Find where the given text appears and provide that cell's center as (x, y) coordinate. 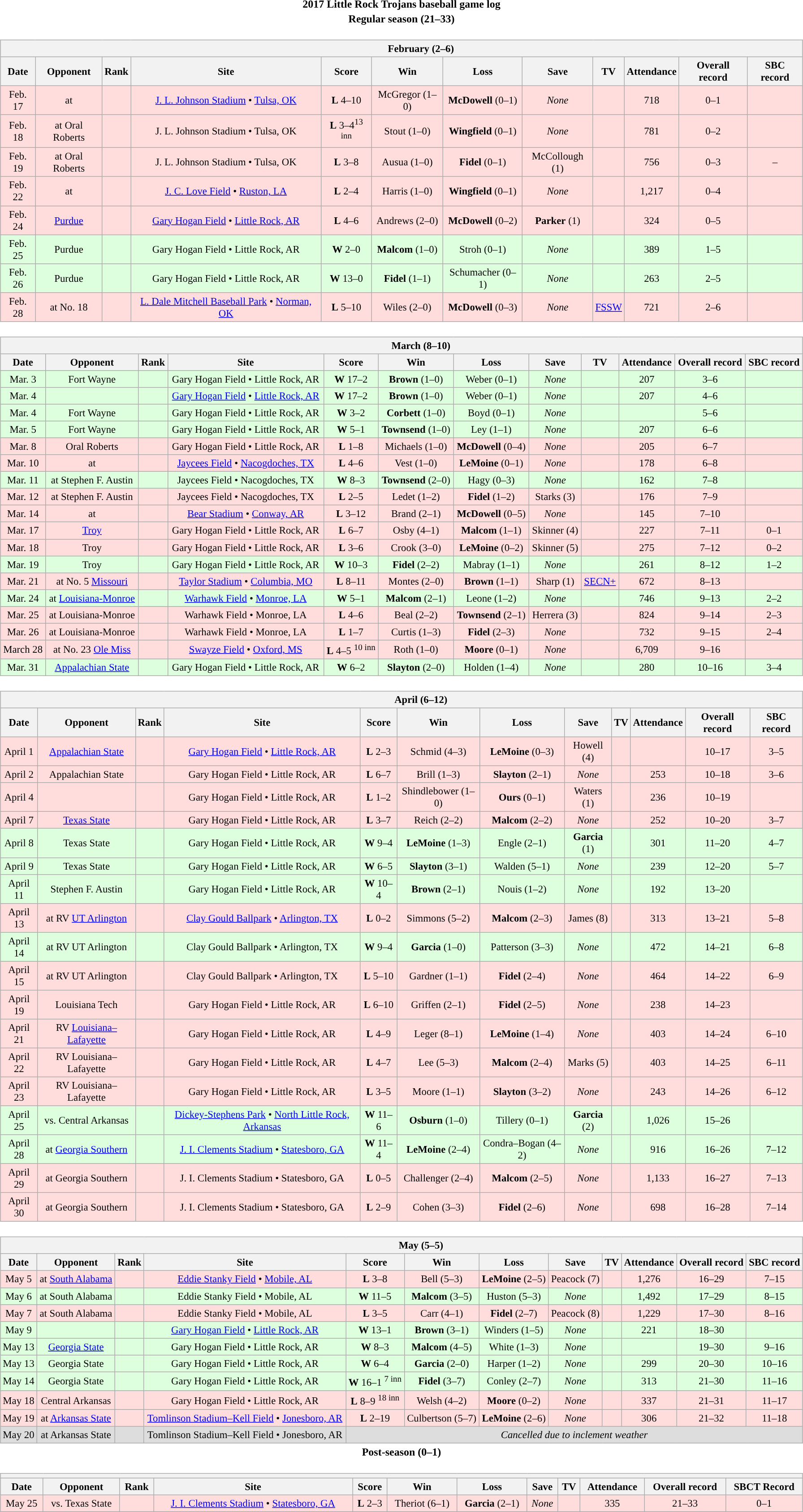
0–5 (713, 220)
Feb. 18 (18, 131)
275 (647, 547)
Challenger (2–4) (438, 1178)
Feb. 17 (18, 100)
L 4–9 (379, 1034)
16–26 (717, 1150)
145 (647, 514)
Harper (1–2) (514, 1363)
Fidel (3–7) (442, 1381)
Malcom (1–0) (407, 249)
L 8–11 (351, 581)
301 (658, 843)
2–6 (713, 307)
LeMoine (2–4) (438, 1150)
Ledet (1–2) (416, 497)
Fidel (2–5) (522, 1004)
L 6–10 (379, 1004)
April 2 (19, 775)
4–7 (776, 843)
11–16 (774, 1381)
Griffen (2–1) (438, 1004)
White (1–3) (514, 1347)
Schumacher (0–1) (483, 278)
192 (658, 889)
178 (647, 463)
1,229 (649, 1313)
L 4–5 10 inn (351, 650)
Taylor Stadium • Columbia, MO (246, 581)
389 (652, 249)
21–32 (712, 1418)
10–20 (717, 820)
Mar. 5 (23, 430)
227 (647, 530)
16–28 (717, 1207)
May (5–5) (401, 1245)
6–11 (776, 1063)
6–12 (776, 1091)
Waters (1) (588, 797)
Culbertson (5–7) (442, 1418)
7–14 (776, 1207)
Tillery (0–1) (522, 1120)
Garcia (2–0) (442, 1363)
Curtis (1–3) (416, 632)
Vest (1–0) (416, 463)
Slayton (3–2) (522, 1091)
4–6 (710, 396)
Stroh (0–1) (483, 249)
Malcom (3–5) (442, 1296)
McCollough (1) (557, 162)
Mar. 21 (23, 581)
L. Dale Mitchell Baseball Park • Norman, OK (226, 307)
J. C. Love Field • Ruston, LA (226, 191)
Malcom (2–4) (522, 1063)
W 2–0 (347, 249)
Mar. 14 (23, 514)
9–15 (710, 632)
May 6 (19, 1296)
236 (658, 797)
Herrera (3) (556, 615)
at No. 18 (69, 307)
Malcom (1–1) (491, 530)
Brown (2–1) (438, 889)
February (2–6) (401, 48)
May 14 (19, 1381)
824 (647, 615)
L 2–4 (347, 191)
Slayton (3–1) (438, 866)
Cancelled due to inclement weather (574, 1435)
21–30 (712, 1381)
Osburn (1–0) (438, 1120)
Oral Roberts (92, 446)
L 0–2 (379, 918)
May 5 (19, 1279)
Feb. 26 (18, 278)
13–20 (717, 889)
Carr (4–1) (442, 1313)
W 13–0 (347, 278)
L 2–5 (351, 497)
721 (652, 307)
LeMoine (0–3) (522, 752)
10–19 (717, 797)
SBCT Record (764, 1487)
LeMoine (1–3) (438, 843)
Mar. 8 (23, 446)
James (8) (588, 918)
Wiles (2–0) (407, 307)
Theriot (6–1) (422, 1503)
8–13 (710, 581)
14–23 (717, 1004)
253 (658, 775)
L 1–2 (379, 797)
W 10–4 (379, 889)
Huston (5–3) (514, 1296)
Townsend (2–1) (491, 615)
2–2 (774, 598)
Boyd (0–1) (491, 413)
LeMoine (0–1) (491, 463)
McDowell (0–1) (483, 100)
221 (649, 1330)
5–8 (776, 918)
718 (652, 100)
7–9 (710, 497)
Stephen F. Austin (86, 889)
1,217 (652, 191)
W 11–4 (379, 1150)
Osby (4–1) (416, 530)
L 3–413 inn (347, 131)
7–10 (710, 514)
Moore (0–1) (491, 650)
Mar. 17 (23, 530)
W 3–2 (351, 413)
– (775, 162)
7–11 (710, 530)
2–3 (774, 615)
238 (658, 1004)
263 (652, 278)
16–29 (712, 1279)
19–30 (712, 1347)
14–25 (717, 1063)
5–6 (710, 413)
Michaels (1–0) (416, 446)
20–30 (712, 1363)
W 6–2 (351, 668)
6–6 (710, 430)
Holden (1–4) (491, 668)
1,026 (658, 1120)
781 (652, 131)
14–21 (717, 947)
Fidel (2–6) (522, 1207)
1,133 (658, 1178)
Corbett (1–0) (416, 413)
May 19 (19, 1418)
L 2–19 (375, 1418)
6–10 (776, 1034)
239 (658, 866)
Howell (4) (588, 752)
2–5 (713, 278)
9–14 (710, 615)
Malcom (4–5) (442, 1347)
Sharp (1) (556, 581)
McDowell (0–5) (491, 514)
Mar. 25 (23, 615)
Peacock (7) (575, 1279)
7–15 (774, 1279)
Montes (2–0) (416, 581)
April 19 (19, 1004)
Engle (2–1) (522, 843)
162 (647, 480)
17–30 (712, 1313)
7–8 (710, 480)
243 (658, 1091)
Patterson (3–3) (522, 947)
Condra–Bogan (4–2) (522, 1150)
Swayze Field • Oxford, MS (246, 650)
17–29 (712, 1296)
Garcia (2–1) (492, 1503)
18–30 (712, 1330)
W 16–1 7 inn (375, 1381)
Marks (5) (588, 1063)
March 28 (23, 650)
11–18 (774, 1418)
Mar. 12 (23, 497)
Bell (5–3) (442, 1279)
10–18 (717, 775)
Walden (5–1) (522, 866)
April 11 (19, 889)
Hagy (0–3) (491, 480)
L 8–9 18 inn (375, 1400)
L 4–7 (379, 1063)
Winders (1–5) (514, 1330)
21–31 (712, 1400)
SECN+ (600, 581)
LeMoine (2–6) (514, 1418)
May 9 (19, 1330)
L 3–6 (351, 547)
746 (647, 598)
7–13 (776, 1178)
0–3 (713, 162)
14–24 (717, 1034)
L 1–8 (351, 446)
299 (649, 1363)
Parker (1) (557, 220)
Moore (0–2) (514, 1400)
W 13–1 (375, 1330)
8–16 (774, 1313)
Lee (5–3) (438, 1063)
April 15 (19, 976)
Leone (1–2) (491, 598)
L 0–5 (379, 1178)
Slayton (2–1) (522, 775)
Fidel (2–7) (514, 1313)
Skinner (5) (556, 547)
464 (658, 976)
Central Arkansas (76, 1400)
Feb. 28 (18, 307)
W 11–5 (375, 1296)
Brown (1–1) (491, 581)
Fidel (0–1) (483, 162)
Gardner (1–1) (438, 976)
Bear Stadium • Conway, AR (246, 514)
April 4 (19, 797)
May 20 (19, 1435)
Fidel (2–2) (416, 564)
Reich (2–2) (438, 820)
176 (647, 497)
205 (647, 446)
Ausua (1–0) (407, 162)
916 (658, 1150)
Mar. 24 (23, 598)
16–27 (717, 1178)
6,709 (647, 650)
3–7 (776, 820)
Garcia (1) (588, 843)
W 11–6 (379, 1120)
Garcia (1–0) (438, 947)
W 6–4 (375, 1363)
LeMoine (1–4) (522, 1034)
Shindlebower (1–0) (438, 797)
14–26 (717, 1091)
April 21 (19, 1034)
324 (652, 220)
732 (647, 632)
306 (649, 1418)
3–4 (774, 668)
McGregor (1–0) (407, 100)
Andrews (2–0) (407, 220)
Roth (1–0) (416, 650)
April (6–12) (401, 700)
8–15 (774, 1296)
April 9 (19, 866)
Ours (0–1) (522, 797)
April 29 (19, 1178)
L 4–10 (347, 100)
April 22 (19, 1063)
1–2 (774, 564)
April 28 (19, 1150)
Ley (1–1) (491, 430)
672 (647, 581)
April 8 (19, 843)
April 14 (19, 947)
Mar. 18 (23, 547)
335 (613, 1503)
5–7 (776, 866)
15–26 (717, 1120)
LeMoine (0–2) (491, 547)
McDowell (0–3) (483, 307)
252 (658, 820)
Brown (3–1) (442, 1330)
April 30 (19, 1207)
Brill (1–3) (438, 775)
12–20 (717, 866)
Slayton (2–0) (416, 668)
Leger (8–1) (438, 1034)
261 (647, 564)
L 1–7 (351, 632)
280 (647, 668)
Schmid (4–3) (438, 752)
at No. 5 Missouri (92, 581)
L 2–9 (379, 1207)
McDowell (0–2) (483, 220)
Conley (2–7) (514, 1381)
May 18 (19, 1400)
April 23 (19, 1091)
Cohen (3–3) (438, 1207)
Louisiana Tech (86, 1004)
698 (658, 1207)
Starks (3) (556, 497)
Malcom (2–5) (522, 1178)
L 3–12 (351, 514)
FSSW (609, 307)
1,492 (649, 1296)
756 (652, 162)
Brand (2–1) (416, 514)
6–9 (776, 976)
Malcom (2–1) (416, 598)
10–17 (717, 752)
Simmons (5–2) (438, 918)
Mar. 11 (23, 480)
L 3–7 (379, 820)
at No. 23 Ole Miss (92, 650)
Feb. 22 (18, 191)
1,276 (649, 1279)
Fidel (1–1) (407, 278)
Malcom (2–3) (522, 918)
Garcia (2) (588, 1120)
3–5 (776, 752)
April 1 (19, 752)
vs. Texas State (82, 1503)
Dickey-Stephens Park • North Little Rock, Arkansas (262, 1120)
Townsend (1–0) (416, 430)
Welsh (4–2) (442, 1400)
Nouis (1–2) (522, 889)
April 7 (19, 820)
May 7 (19, 1313)
Mar. 19 (23, 564)
2–4 (774, 632)
Fidel (2–4) (522, 976)
Mar. 3 (23, 379)
0–4 (713, 191)
Mar. 31 (23, 668)
Townsend (2–0) (416, 480)
9–13 (710, 598)
vs. Central Arkansas (86, 1120)
6–7 (710, 446)
Mabray (1–1) (491, 564)
11–20 (717, 843)
Harris (1–0) (407, 191)
Fidel (1–2) (491, 497)
8–12 (710, 564)
337 (649, 1400)
Feb. 25 (18, 249)
April 25 (19, 1120)
Mar. 26 (23, 632)
Feb. 19 (18, 162)
Fidel (2–3) (491, 632)
W 10–3 (351, 564)
472 (658, 947)
21–33 (685, 1503)
Peacock (8) (575, 1313)
Crook (3–0) (416, 547)
April 13 (19, 918)
Beal (2–2) (416, 615)
Skinner (4) (556, 530)
Moore (1–1) (438, 1091)
Feb. 24 (18, 220)
Malcom (2–2) (522, 820)
May 25 (22, 1503)
McDowell (0–4) (491, 446)
Stout (1–0) (407, 131)
Mar. 10 (23, 463)
1–5 (713, 249)
March (8–10) (401, 345)
13–21 (717, 918)
W 6–5 (379, 866)
14–22 (717, 976)
11–17 (774, 1400)
LeMoine (2–5) (514, 1279)
